Identify which cell holds the provided text, then report its [x, y] central coordinate. 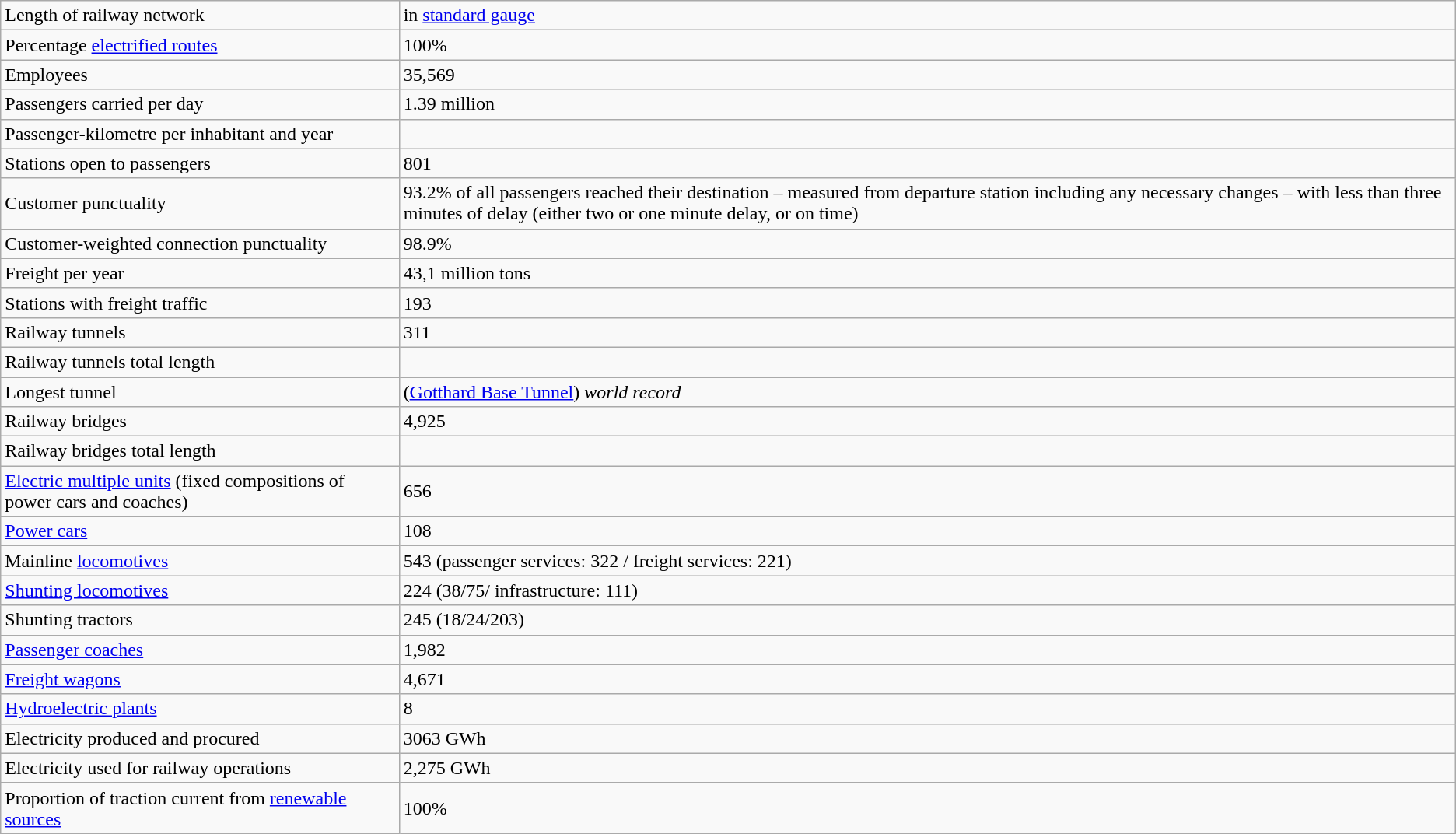
Electric multiple units (fixed compositions of power cars and coaches) [200, 492]
193 [927, 303]
Stations with freight traffic [200, 303]
Stations open to passengers [200, 163]
Employees [200, 75]
Shunting locomotives [200, 590]
2,275 GWh [927, 768]
Railway bridges [200, 422]
Freight wagons [200, 679]
Power cars [200, 531]
Railway bridges total length [200, 451]
Hydroelectric plants [200, 709]
1.39 million [927, 104]
656 [927, 492]
108 [927, 531]
in standard gauge [927, 16]
35,569 [927, 75]
Customer-weighted connection punctuality [200, 244]
Freight per year [200, 273]
Electricity used for railway operations [200, 768]
Electricity produced and procured [200, 738]
4,925 [927, 422]
4,671 [927, 679]
Percentage electrified routes [200, 45]
Customer punctuality [200, 204]
8 [927, 709]
Shunting tractors [200, 620]
801 [927, 163]
1,982 [927, 650]
43,1 million tons [927, 273]
Passengers carried per day [200, 104]
311 [927, 332]
3063 GWh [927, 738]
Length of railway network [200, 16]
Passenger coaches [200, 650]
543 (passenger services: 322 / freight services: 221) [927, 561]
Proportion of traction current from renewable sources [200, 808]
245 (18/24/203) [927, 620]
(Gotthard Base Tunnel) world record [927, 391]
Passenger-kilometre per inhabitant and year [200, 134]
Mainline locomotives [200, 561]
Railway tunnels total length [200, 362]
98.9% [927, 244]
Longest tunnel [200, 391]
Railway tunnels [200, 332]
224 (38/75/ infrastructure: 111) [927, 590]
